Determine the (x, y) coordinate at the center of the cell enclosing the given text.  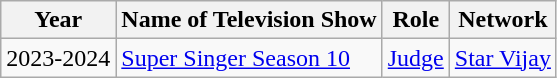
Year (58, 20)
Judge (416, 58)
2023-2024 (58, 58)
Network (502, 20)
Role (416, 20)
Super Singer Season 10 (249, 58)
Name of Television Show (249, 20)
Star Vijay (502, 58)
